Pinpoint the cell where the given text exists, returning its (X, Y) midpoint coordinate. 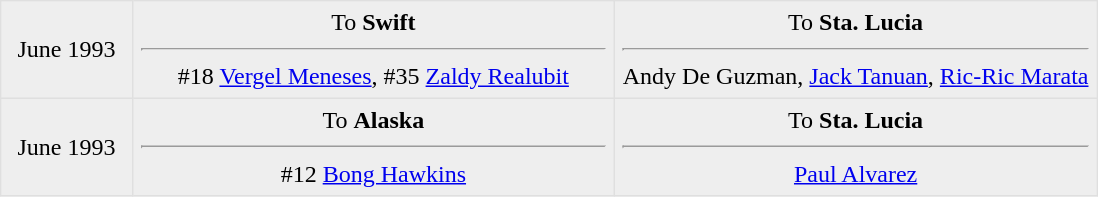
To Alaska#12 Bong Hawkins (373, 147)
To Sta. LuciaPaul Alvarez (855, 147)
To Swift#18 Vergel Meneses, #35 Zaldy Realubit (373, 50)
To Sta. LuciaAndy De Guzman, Jack Tanuan, Ric-Ric Marata (855, 50)
